Output the (x, y) coordinate of the center of the cell containing the given text.  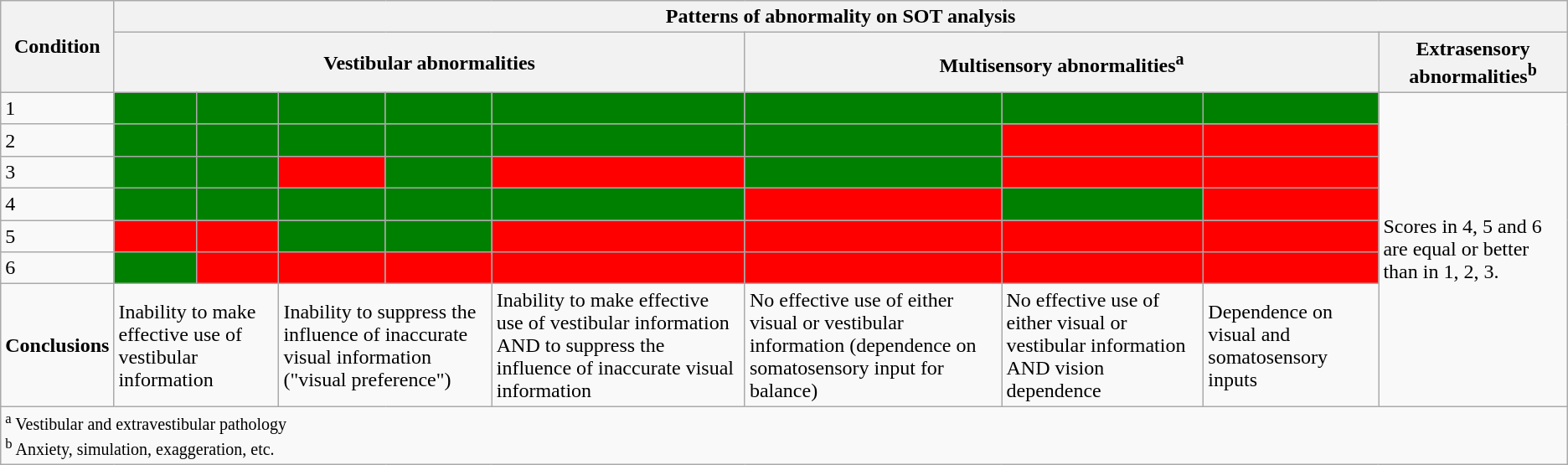
Inability to suppress the influence of inaccurate visual information ("visual preference") (385, 345)
2 (57, 140)
Condition (57, 47)
No effective use of either visual or vestibular information AND vision dependence (1102, 345)
No effective use of either visual or vestibular information (dependence on somatosensory input for balance) (873, 345)
5 (57, 236)
a Vestibular and extravestibular pathologyb Anxiety, simulation, exaggeration, etc. (784, 436)
Scores in 4, 5 and 6 are equal or better than in 1, 2, 3. (1473, 249)
1 (57, 108)
Inability to make effective use of vestibular information (196, 345)
Extrasensory abnormalitiesb (1473, 63)
4 (57, 204)
Inability to make effective use of vestibular information AND to suppress the influence of inaccurate visual information (618, 345)
Multisensory abnormalitiesa (1062, 63)
6 (57, 268)
Patterns of abnormality on SOT analysis (841, 17)
Conclusions (57, 345)
Vestibular abnormalities (429, 63)
3 (57, 172)
Dependence on visual and somatosensory inputs (1292, 345)
